Identify which cell holds the provided text, then report its (x, y) central coordinate. 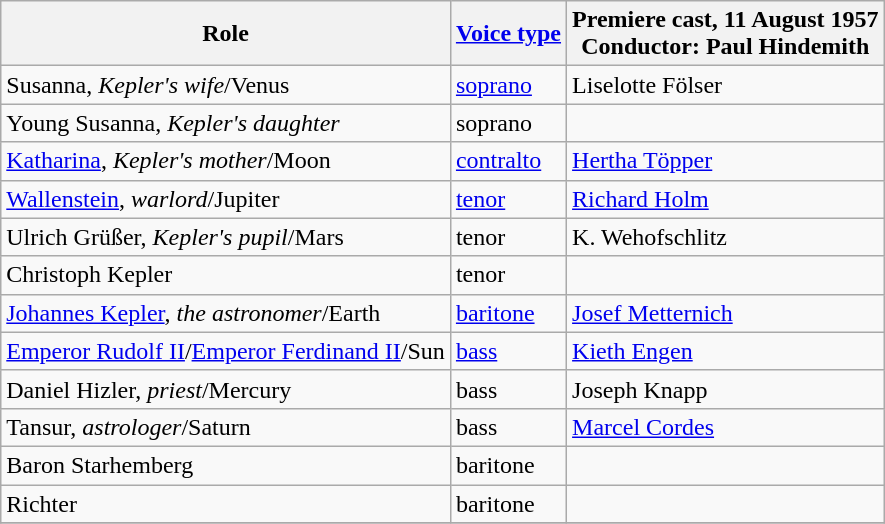
Joseph Knapp (726, 389)
Voice type (508, 34)
Daniel Hizler, priest/Mercury (226, 389)
Tansur, astrologer/Saturn (226, 427)
Johannes Kepler, the astronomer/Earth (226, 313)
Baron Starhemberg (226, 465)
Katharina, Kepler's mother/Moon (226, 161)
Josef Metternich (726, 313)
Role (226, 34)
Richter (226, 503)
Kieth Engen (726, 351)
Marcel Cordes (726, 427)
Susanna, Kepler's wife/Venus (226, 85)
Premiere cast, 11 August 1957Conductor: Paul Hindemith (726, 34)
Liselotte Fölser (726, 85)
Richard Holm (726, 199)
Hertha Töpper (726, 161)
Wallenstein, warlord/Jupiter (226, 199)
Young Susanna, Kepler's daughter (226, 123)
contralto (508, 161)
Emperor Rudolf II/Emperor Ferdinand II/Sun (226, 351)
Ulrich Grüßer, Kepler's pupil/Mars (226, 237)
Christoph Kepler (226, 275)
K. Wehofschlitz (726, 237)
